Identify which cell holds the provided text, then report its [X, Y] central coordinate. 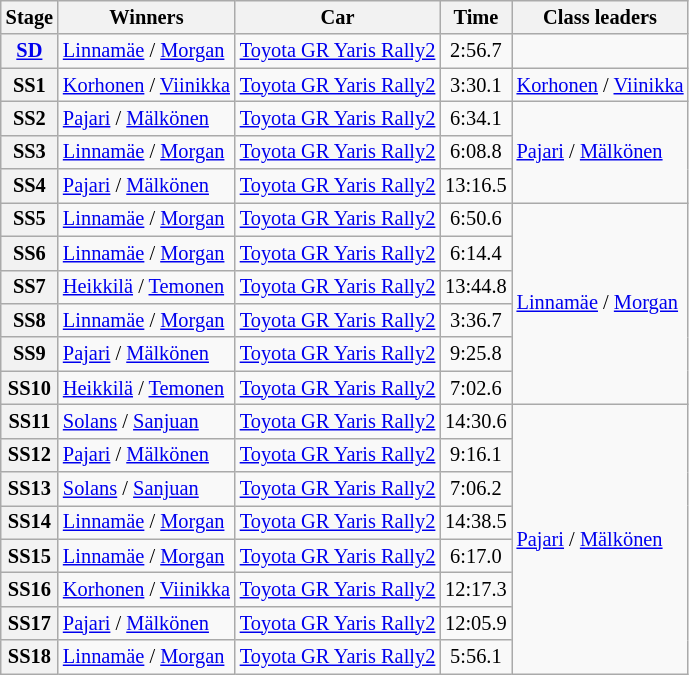
5:56.1 [476, 657]
SS2 [30, 118]
12:17.3 [476, 589]
SS12 [30, 455]
SS15 [30, 556]
SS4 [30, 186]
7:06.2 [476, 489]
SS8 [30, 320]
13:44.8 [476, 287]
SS9 [30, 354]
SS16 [30, 589]
9:16.1 [476, 455]
SS3 [30, 152]
SS13 [30, 489]
3:30.1 [476, 85]
7:02.6 [476, 388]
Winners [146, 17]
12:05.9 [476, 623]
Stage [30, 17]
6:17.0 [476, 556]
Car [338, 17]
2:56.7 [476, 51]
9:25.8 [476, 354]
14:38.5 [476, 522]
SS10 [30, 388]
SS6 [30, 253]
14:30.6 [476, 421]
Class leaders [600, 17]
SS1 [30, 85]
SS7 [30, 287]
6:08.8 [476, 152]
SD [30, 51]
SS14 [30, 522]
SS18 [30, 657]
3:36.7 [476, 320]
SS5 [30, 219]
6:14.4 [476, 253]
SS17 [30, 623]
Time [476, 17]
SS11 [30, 421]
13:16.5 [476, 186]
6:50.6 [476, 219]
6:34.1 [476, 118]
